For the text-containing cell, return its midpoint in (x, y) coordinate format. 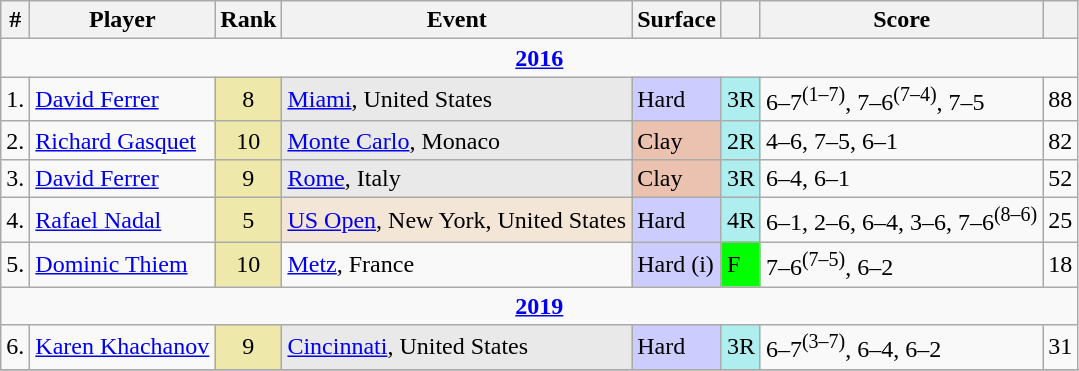
Karen Khachanov (122, 348)
Miami, United States (457, 100)
31 (1060, 348)
6–7(3–7), 6–4, 6–2 (901, 348)
6–7(1–7), 7–6(7–4), 7–5 (901, 100)
Event (457, 20)
6–4, 6–1 (901, 178)
8 (248, 100)
3. (16, 178)
52 (1060, 178)
Monte Carlo, Monaco (457, 140)
2016 (540, 58)
Rafael Nadal (122, 220)
Rome, Italy (457, 178)
2. (16, 140)
Score (901, 20)
F (740, 264)
Hard (i) (677, 264)
4. (16, 220)
2R (740, 140)
5. (16, 264)
25 (1060, 220)
6–1, 2–6, 6–4, 3–6, 7–6(8–6) (901, 220)
US Open, New York, United States (457, 220)
82 (1060, 140)
4R (740, 220)
# (16, 20)
2019 (540, 306)
5 (248, 220)
4–6, 7–5, 6–1 (901, 140)
Cincinnati, United States (457, 348)
7–6(7–5), 6–2 (901, 264)
Surface (677, 20)
Dominic Thiem (122, 264)
88 (1060, 100)
Metz, France (457, 264)
1. (16, 100)
18 (1060, 264)
Richard Gasquet (122, 140)
Player (122, 20)
Rank (248, 20)
6. (16, 348)
